Determine the [x, y] coordinate at the center of the cell enclosing the given text.  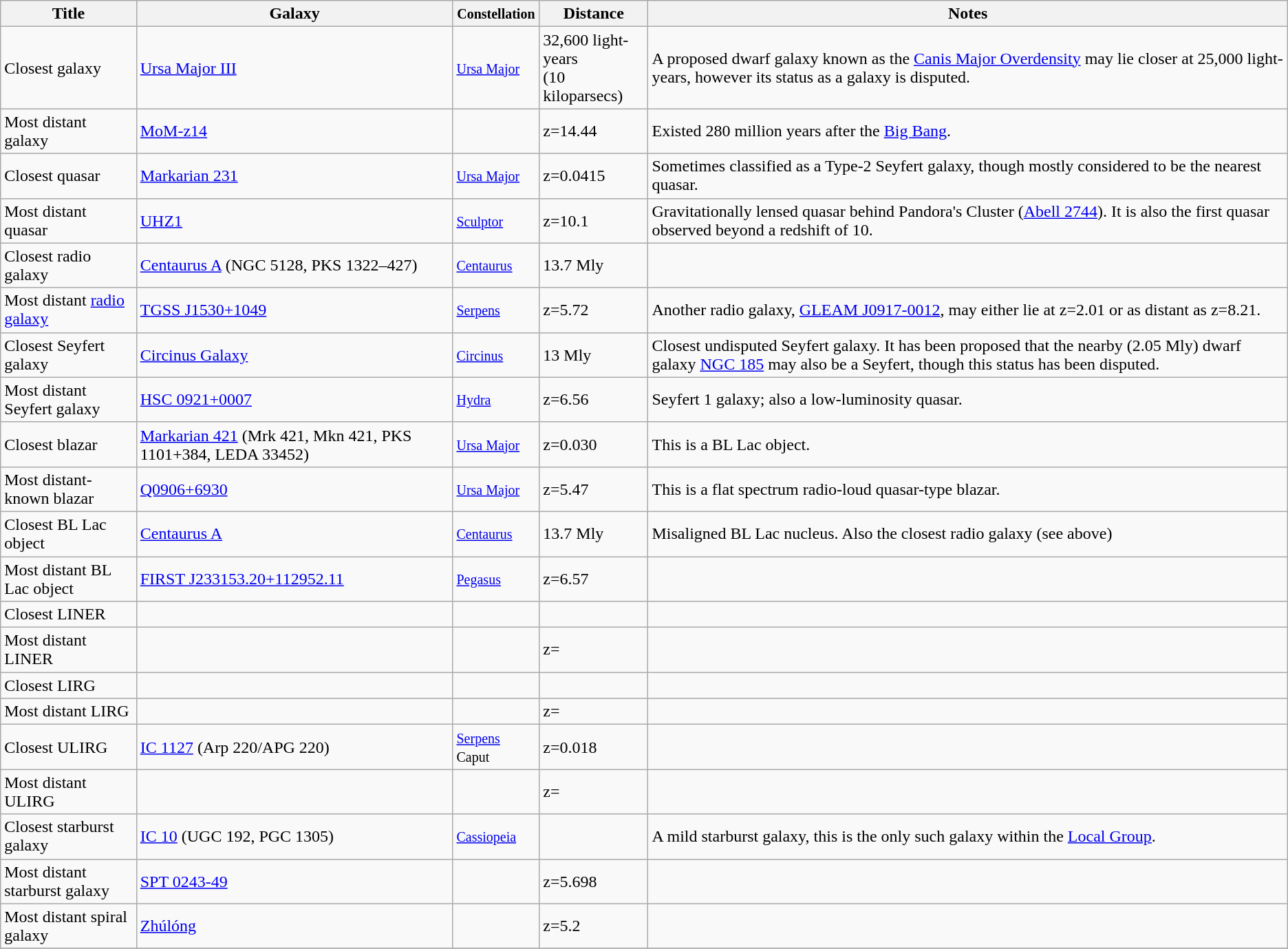
Most distant ULIRG [69, 791]
Sculptor [496, 220]
Most distant-known blazar [69, 489]
Closest LIRG [69, 685]
13 Mly [594, 355]
Centaurus A (NGC 5128, PKS 1322–427) [294, 266]
Most distant Seyfert galaxy [69, 399]
Another radio galaxy, GLEAM J0917-0012, may either lie at z=2.01 or as distant as z=8.21. [967, 310]
MoM-z14 [294, 131]
TGSS J1530+1049 [294, 310]
Zhúlóng [294, 926]
A mild starburst galaxy, this is the only such galaxy within the Local Group. [967, 837]
Markarian 231 [294, 176]
z=0.030 [594, 445]
Most distant starburst galaxy [69, 881]
Most distant BL Lac object [69, 578]
z=5.698 [594, 881]
IC 10 (UGC 192, PGC 1305) [294, 837]
Most distant LIRG [69, 712]
Circinus [496, 355]
Ursa Major III [294, 67]
Galaxy [294, 14]
Closest blazar [69, 445]
z=0.0415 [594, 176]
z=14.44 [594, 131]
SPT 0243-49 [294, 881]
Notes [967, 14]
Closest radio galaxy [69, 266]
Cassiopeia [496, 837]
HSC 0921+0007 [294, 399]
Closest quasar [69, 176]
z=0.018 [594, 747]
z=6.57 [594, 578]
Markarian 421 (Mrk 421, Mkn 421, PKS 1101+384, LEDA 33452) [294, 445]
z=5.72 [594, 310]
Closest LINER [69, 615]
Closest BL Lac object [69, 534]
32,600 light-years(10 kiloparsecs) [594, 67]
z=5.2 [594, 926]
z=5.47 [594, 489]
A proposed dwarf galaxy known as the Canis Major Overdensity may lie closer at 25,000 light-years, however its status as a galaxy is disputed. [967, 67]
Most distant galaxy [69, 131]
Serpens [496, 310]
Misaligned BL Lac nucleus. Also the closest radio galaxy (see above) [967, 534]
This is a flat spectrum radio-loud quasar-type blazar. [967, 489]
Closest galaxy [69, 67]
Seyfert 1 galaxy; also a low-luminosity quasar. [967, 399]
Hydra [496, 399]
Centaurus A [294, 534]
z=6.56 [594, 399]
Constellation [496, 14]
Sometimes classified as a Type-2 Seyfert galaxy, though mostly considered to be the nearest quasar. [967, 176]
Closest Seyfert galaxy [69, 355]
Most distant radio galaxy [69, 310]
IC 1127 (Arp 220/APG 220) [294, 747]
Closest ULIRG [69, 747]
Distance [594, 14]
z=10.1 [594, 220]
Existed 280 million years after the Big Bang. [967, 131]
Closest starburst galaxy [69, 837]
Title [69, 14]
UHZ1 [294, 220]
Pegasus [496, 578]
Serpens Caput [496, 747]
Most distant LINER [69, 650]
Most distant quasar [69, 220]
Gravitationally lensed quasar behind Pandora's Cluster (Abell 2744). It is also the first quasar observed beyond a redshift of 10. [967, 220]
FIRST J233153.20+112952.11 [294, 578]
Q0906+6930 [294, 489]
Circinus Galaxy [294, 355]
Most distant spiral galaxy [69, 926]
This is a BL Lac object. [967, 445]
